Capture the cell that displays the provided text and extract its [X, Y] central coordinate. 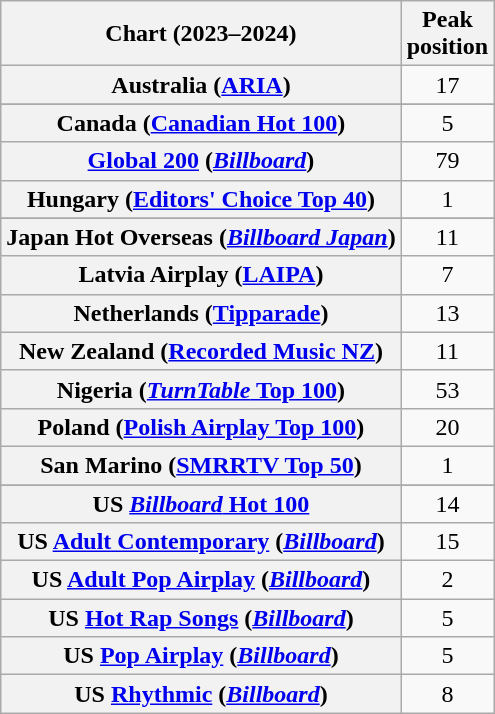
New Zealand (Recorded Music NZ) [201, 351]
Netherlands (Tipparade) [201, 313]
15 [447, 542]
US Pop Airplay (Billboard) [201, 656]
2 [447, 580]
Japan Hot Overseas (Billboard Japan) [201, 237]
79 [447, 161]
Peakposition [447, 34]
7 [447, 275]
Nigeria (TurnTable Top 100) [201, 389]
8 [447, 694]
US Hot Rap Songs (Billboard) [201, 618]
Canada (Canadian Hot 100) [201, 123]
53 [447, 389]
17 [447, 85]
14 [447, 503]
US Adult Contemporary (Billboard) [201, 542]
Australia (ARIA) [201, 85]
San Marino (SMRRTV Top 50) [201, 465]
Global 200 (Billboard) [201, 161]
Latvia Airplay (LAIPA) [201, 275]
20 [447, 427]
Hungary (Editors' Choice Top 40) [201, 199]
Chart (2023–2024) [201, 34]
13 [447, 313]
US Adult Pop Airplay (Billboard) [201, 580]
Poland (Polish Airplay Top 100) [201, 427]
US Billboard Hot 100 [201, 503]
US Rhythmic (Billboard) [201, 694]
